Identify which cell holds the provided text, then report its (x, y) central coordinate. 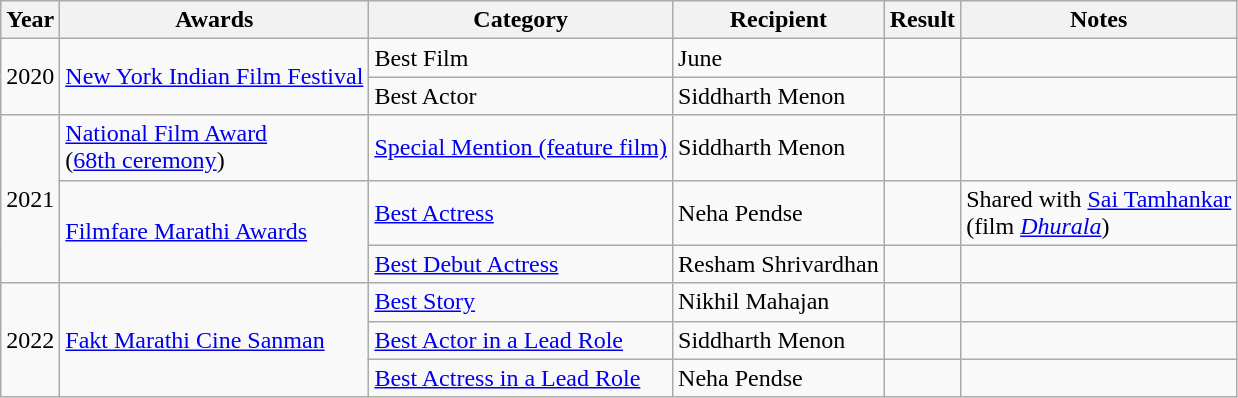
Best Actress (521, 212)
Special Mention (feature film) (521, 148)
2020 (30, 77)
Best Actor in a Lead Role (521, 340)
2021 (30, 199)
Best Actor (521, 96)
Best Debut Actress (521, 264)
Awards (214, 20)
Resham Shrivardhan (779, 264)
National Film Award (68th ceremony) (214, 148)
Category (521, 20)
Recipient (779, 20)
Best Film (521, 58)
Fakt Marathi Cine Sanman (214, 340)
Shared with Sai Tamhankar (film Dhurala) (1099, 212)
Nikhil Mahajan (779, 302)
Best Actress in a Lead Role (521, 378)
Result (922, 20)
Filmfare Marathi Awards (214, 232)
Best Story (521, 302)
Year (30, 20)
June (779, 58)
Notes (1099, 20)
New York Indian Film Festival (214, 77)
2022 (30, 340)
